Pinpoint the cell where the given text exists, returning its (X, Y) midpoint coordinate. 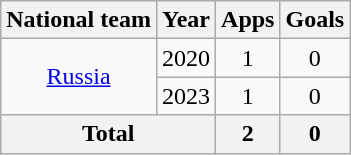
National team (79, 20)
2 (248, 134)
Total (108, 134)
Goals (315, 20)
2020 (186, 58)
Russia (79, 77)
2023 (186, 96)
Year (186, 20)
Apps (248, 20)
